Identify which cell holds the provided text, then report its [X, Y] central coordinate. 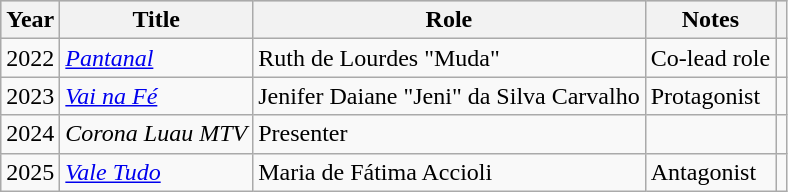
Pantanal [156, 58]
Co-lead role [710, 58]
Protagonist [710, 96]
2024 [30, 134]
Vai na Fé [156, 96]
2025 [30, 172]
Year [30, 20]
Vale Tudo [156, 172]
2023 [30, 96]
Ruth de Lourdes "Muda" [450, 58]
Antagonist [710, 172]
Corona Luau MTV [156, 134]
Notes [710, 20]
Title [156, 20]
Presenter [450, 134]
Jenifer Daiane "Jeni" da Silva Carvalho [450, 96]
Maria de Fátima Accioli [450, 172]
Role [450, 20]
2022 [30, 58]
